Search for the cell housing the specified text and yield its [X, Y] center coordinate. 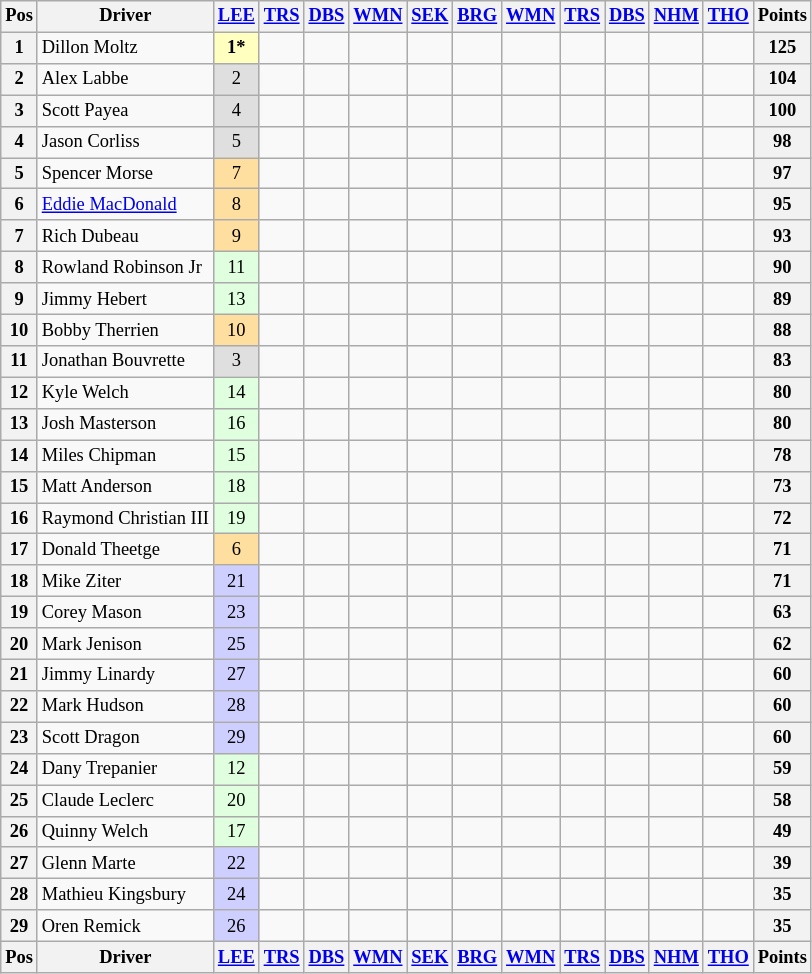
Mathieu Kingsbury [125, 894]
125 [782, 48]
97 [782, 174]
58 [782, 800]
Dillon Moltz [125, 48]
100 [782, 110]
Miles Chipman [125, 456]
1 [20, 48]
78 [782, 456]
Matt Anderson [125, 486]
Oren Remick [125, 926]
Eddie MacDonald [125, 204]
49 [782, 832]
Rich Dubeau [125, 236]
104 [782, 80]
Jimmy Hebert [125, 298]
73 [782, 486]
Scott Dragon [125, 738]
95 [782, 204]
Alex Labbe [125, 80]
Corey Mason [125, 612]
93 [782, 236]
Rowland Robinson Jr [125, 268]
39 [782, 864]
88 [782, 330]
62 [782, 644]
89 [782, 298]
72 [782, 518]
Glenn Marte [125, 864]
Mark Hudson [125, 706]
59 [782, 770]
1* [236, 48]
Mark Jenison [125, 644]
Dany Trepanier [125, 770]
Claude Leclerc [125, 800]
Scott Payea [125, 110]
Mike Ziter [125, 582]
Josh Masterson [125, 424]
63 [782, 612]
Jimmy Linardy [125, 676]
83 [782, 362]
Jason Corliss [125, 142]
Raymond Christian III [125, 518]
90 [782, 268]
Kyle Welch [125, 392]
Quinny Welch [125, 832]
Donald Theetge [125, 550]
Bobby Therrien [125, 330]
Spencer Morse [125, 174]
98 [782, 142]
Jonathan Bouvrette [125, 362]
